Capture the cell that displays the provided text and extract its (x, y) central coordinate. 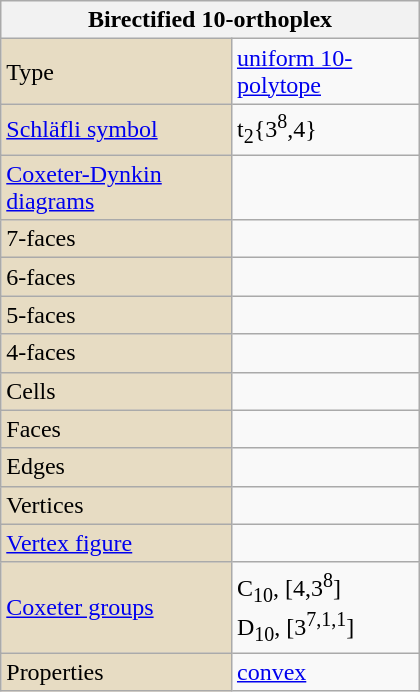
Type (116, 72)
5-faces (116, 315)
Birectified 10-orthoplex (210, 20)
4-faces (116, 353)
Edges (116, 467)
Coxeter-Dynkin diagrams (116, 188)
t2{38,4} (325, 130)
Properties (116, 672)
Coxeter groups (116, 608)
C10, [4,38]D10, [37,1,1] (325, 608)
Faces (116, 429)
6-faces (116, 277)
7-faces (116, 239)
Schläfli symbol (116, 130)
uniform 10-polytope (325, 72)
Vertex figure (116, 543)
Vertices (116, 505)
Cells (116, 391)
convex (325, 672)
